Return the (x, y) coordinate for the center point of the cell that contains the specified text.  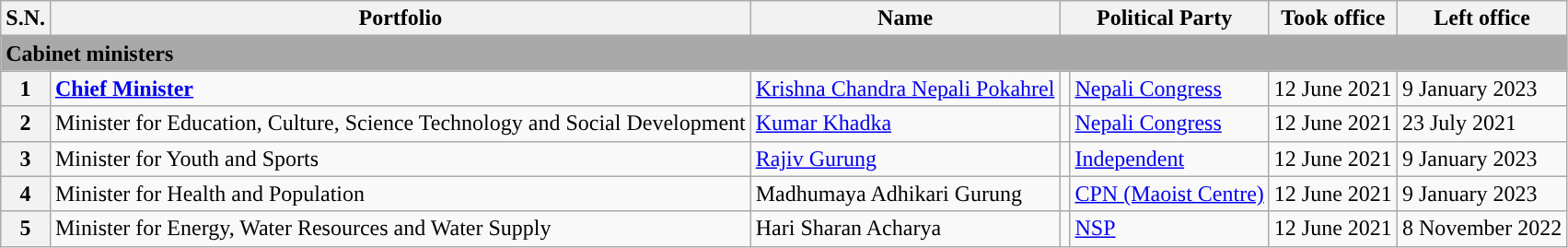
CPN (Maoist Centre) (1169, 194)
Hari Sharan Acharya (905, 229)
Took office (1333, 18)
Madhumaya Adhikari Gurung (905, 194)
Rajiv Gurung (905, 159)
NSP (1169, 229)
Kumar Khadka (905, 124)
Portfolio (400, 18)
Minister for Energy, Water Resources and Water Supply (400, 229)
Name (905, 18)
S.N. (26, 18)
Left office (1481, 18)
Minister for Youth and Sports (400, 159)
Political Party (1164, 18)
1 (26, 89)
Independent (1169, 159)
Krishna Chandra Nepali Pokahrel (905, 89)
3 (26, 159)
4 (26, 194)
Minister for Health and Population (400, 194)
2 (26, 124)
23 July 2021 (1481, 124)
Minister for Education, Culture, Science Technology and Social Development (400, 124)
Cabinet ministers (784, 53)
5 (26, 229)
8 November 2022 (1481, 229)
Chief Minister (400, 89)
